Locate the cell with the specified text and output its (x, y) center coordinate. 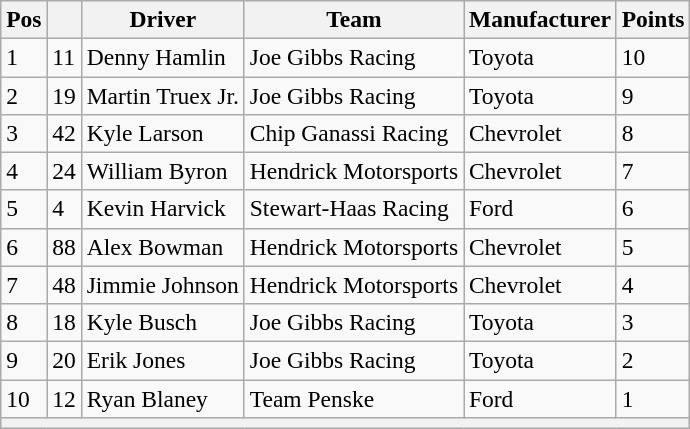
Kevin Harvick (162, 209)
Points (653, 19)
11 (64, 57)
Team (354, 19)
20 (64, 360)
88 (64, 247)
Alex Bowman (162, 247)
19 (64, 95)
Ryan Blaney (162, 398)
48 (64, 285)
42 (64, 133)
Driver (162, 19)
Jimmie Johnson (162, 285)
Stewart-Haas Racing (354, 209)
18 (64, 322)
Kyle Larson (162, 133)
Martin Truex Jr. (162, 95)
Chip Ganassi Racing (354, 133)
Team Penske (354, 398)
Pos (24, 19)
William Byron (162, 171)
Denny Hamlin (162, 57)
Erik Jones (162, 360)
Manufacturer (540, 19)
Kyle Busch (162, 322)
24 (64, 171)
12 (64, 398)
